Extract the (X, Y) coordinate from the center of the cell holding the provided text.  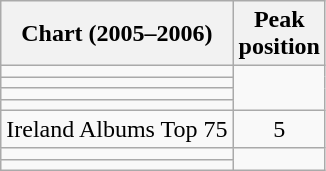
5 (279, 129)
Ireland Albums Top 75 (117, 129)
Chart (2005–2006) (117, 34)
Peakposition (279, 34)
